For the text-containing cell, return its midpoint in (X, Y) coordinate format. 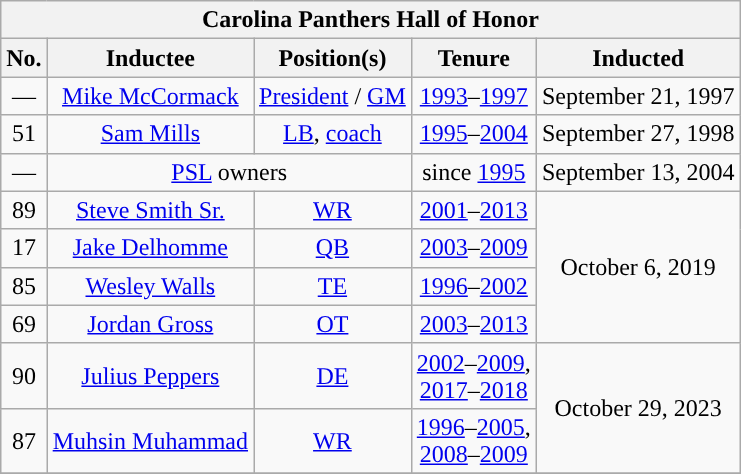
85 (24, 286)
Tenure (474, 58)
Carolina Panthers Hall of Honor (370, 20)
69 (24, 324)
Steve Smith Sr. (150, 210)
Muhsin Muhammad (150, 440)
DE (333, 376)
October 29, 2023 (638, 408)
Position(s) (333, 58)
89 (24, 210)
2002–2009, 2017–2018 (474, 376)
Inducted (638, 58)
1996–2002 (474, 286)
October 6, 2019 (638, 267)
90 (24, 376)
Jordan Gross (150, 324)
1993–1997 (474, 96)
QB (333, 248)
TE (333, 286)
17 (24, 248)
September 27, 1998 (638, 134)
Mike McCormack (150, 96)
Wesley Walls (150, 286)
LB, coach (333, 134)
51 (24, 134)
Sam Mills (150, 134)
Inductee (150, 58)
Jake Delhomme (150, 248)
2003–2009 (474, 248)
1996–2005, 2008–2009 (474, 440)
87 (24, 440)
OT (333, 324)
PSL owners (229, 172)
Julius Peppers (150, 376)
2001–2013 (474, 210)
President / GM (333, 96)
1995–2004 (474, 134)
2003–2013 (474, 324)
September 13, 2004 (638, 172)
No. (24, 58)
since 1995 (474, 172)
September 21, 1997 (638, 96)
